Return (X, Y) of the center of cell containing provided text 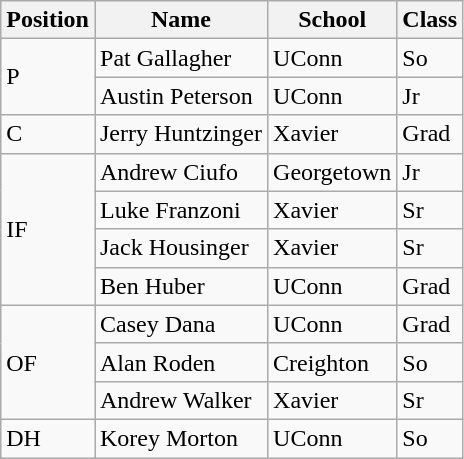
DH (48, 438)
Andrew Walker (180, 400)
Austin Peterson (180, 96)
Alan Roden (180, 362)
Casey Dana (180, 324)
Class (430, 20)
Pat Gallagher (180, 58)
IF (48, 229)
P (48, 77)
School (332, 20)
Luke Franzoni (180, 210)
Andrew Ciufo (180, 172)
Ben Huber (180, 286)
Position (48, 20)
OF (48, 362)
Name (180, 20)
Creighton (332, 362)
Korey Morton (180, 438)
Georgetown (332, 172)
Jack Housinger (180, 248)
Jerry Huntzinger (180, 134)
C (48, 134)
